Scan for the cell matching the given text and deliver its (x, y) coordinate at center. 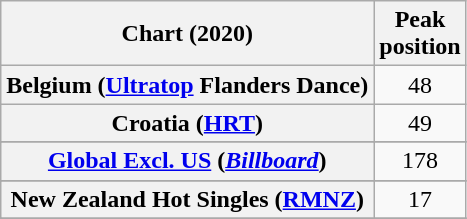
17 (420, 199)
Global Excl. US (Billboard) (188, 161)
Croatia (HRT) (188, 123)
Chart (2020) (188, 34)
Belgium (Ultratop Flanders Dance) (188, 85)
48 (420, 85)
New Zealand Hot Singles (RMNZ) (188, 199)
178 (420, 161)
49 (420, 123)
Peakposition (420, 34)
